Extract the [X, Y] coordinate from the center of the cell holding the provided text.  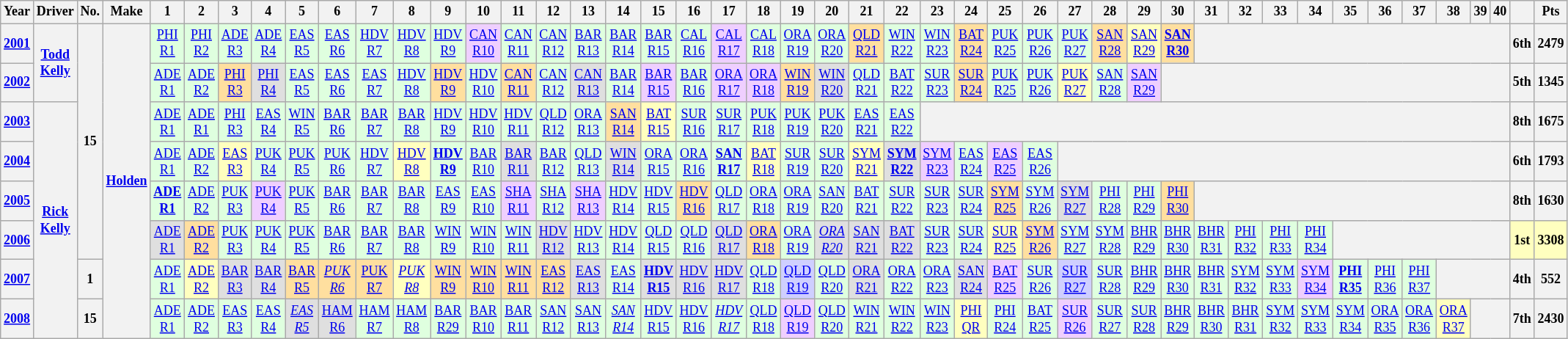
SANR17 [729, 161]
CANR13 [588, 83]
26 [1040, 12]
2006 [18, 240]
SANR30 [1178, 43]
EASR7 [374, 83]
PHIR37 [1420, 280]
12 [554, 12]
30 [1178, 12]
PHIR28 [1110, 201]
PHIR4 [268, 83]
5th [1522, 83]
ORAR23 [937, 280]
SANR21 [867, 240]
40 [1501, 12]
ORAR22 [902, 280]
7th [1522, 319]
2005 [18, 201]
38 [1454, 12]
BARR4 [268, 280]
SANR13 [588, 319]
8 [412, 12]
SHAR11 [519, 201]
20 [832, 12]
WINR21 [867, 319]
31 [1212, 12]
PUKR20 [832, 122]
21 [867, 12]
ADER4 [268, 43]
BARR13 [588, 43]
Holden [126, 181]
EASR21 [867, 122]
BARR16 [694, 83]
1793 [1550, 161]
14 [623, 12]
EASR25 [1005, 161]
WINR20 [832, 83]
PHIR35 [1350, 280]
33 [1281, 12]
BARR12 [554, 161]
2479 [1550, 43]
4 [268, 12]
2 [202, 12]
16 [694, 12]
ORAR15 [659, 161]
EASR9 [447, 201]
HDVR13 [588, 240]
32 [1245, 12]
3 [235, 12]
28 [1110, 12]
PUKR7 [374, 280]
ORAR37 [1454, 319]
2004 [18, 161]
PHIR24 [1005, 319]
19 [798, 12]
SANR12 [554, 319]
PHIQR [971, 319]
22 [902, 12]
PHIR2 [202, 43]
34 [1316, 12]
WINR5 [302, 122]
EASR22 [902, 122]
PUKR8 [412, 280]
2002 [18, 83]
Make [126, 12]
37 [1420, 12]
EASR12 [554, 280]
35 [1350, 12]
QLDR15 [659, 240]
7 [374, 12]
SANR20 [832, 201]
CALR17 [729, 43]
1345 [1550, 83]
24 [971, 12]
39 [1480, 12]
ORAR16 [694, 161]
1630 [1550, 201]
ORAR21 [867, 280]
BARR3 [235, 280]
SURR16 [694, 122]
Todd Kelly [55, 63]
CALR16 [694, 43]
QLDR16 [694, 240]
9 [447, 12]
2007 [18, 280]
PHIR29 [1144, 201]
Year [18, 12]
1st [1522, 240]
SANR24 [971, 280]
SURR19 [798, 161]
PHIR33 [1281, 240]
2001 [18, 43]
EASR26 [1040, 161]
EASR14 [623, 280]
3308 [1550, 240]
PUKR19 [798, 122]
Rick Kelly [55, 220]
2003 [18, 122]
BATR15 [659, 122]
18 [764, 12]
PHIR32 [1245, 240]
CANR10 [483, 43]
PUKR18 [764, 122]
ORAR13 [588, 122]
SURR22 [902, 201]
BARR29 [447, 319]
ORAR17 [729, 83]
HAMR6 [337, 319]
HAMR7 [374, 319]
CALR18 [764, 43]
No. [89, 12]
SYMR23 [937, 161]
BATR21 [867, 201]
27 [1075, 12]
HDVR11 [519, 122]
2008 [18, 319]
36 [1385, 12]
Pts [1550, 12]
SYMR21 [867, 161]
EASR13 [588, 280]
EASR10 [483, 201]
552 [1550, 280]
SURR25 [1005, 240]
SURR17 [729, 122]
EASR24 [971, 161]
29 [1144, 12]
WINR14 [623, 161]
QLDR12 [554, 122]
13 [588, 12]
PHIR36 [1385, 280]
6 [337, 12]
SYMR22 [902, 161]
10 [483, 12]
BATR24 [971, 43]
ORAR36 [1420, 319]
PHIR34 [1316, 240]
SURR20 [832, 161]
HAMR8 [412, 319]
2430 [1550, 319]
PHIR1 [167, 43]
4th [1522, 280]
PHIR30 [1178, 201]
WINR19 [798, 83]
SYMR25 [1005, 201]
5 [302, 12]
11 [519, 12]
BATR18 [764, 161]
HDVR12 [554, 240]
Driver [55, 12]
BARR5 [302, 280]
17 [729, 12]
23 [937, 12]
SHAR12 [554, 201]
SYMR28 [1110, 240]
ADER3 [235, 43]
25 [1005, 12]
1675 [1550, 122]
QLDR13 [588, 161]
SHAR13 [588, 201]
ORAR35 [1385, 319]
